From the cell containing the given text, extract its center point as (x, y) coordinate. 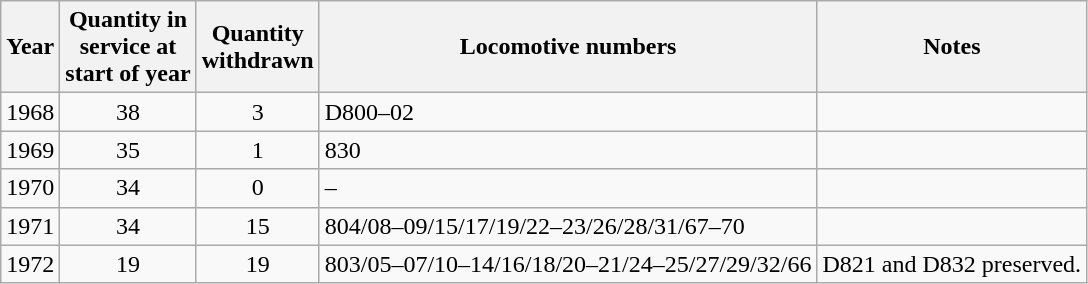
Locomotive numbers (568, 47)
1 (258, 150)
1969 (30, 150)
1970 (30, 188)
Quantity inservice atstart of year (128, 47)
D800–02 (568, 112)
Notes (952, 47)
804/08–09/15/17/19/22–23/26/28/31/67–70 (568, 226)
38 (128, 112)
– (568, 188)
803/05–07/10–14/16/18/20–21/24–25/27/29/32/66 (568, 264)
1972 (30, 264)
830 (568, 150)
3 (258, 112)
Quantitywithdrawn (258, 47)
1971 (30, 226)
D821 and D832 preserved. (952, 264)
15 (258, 226)
0 (258, 188)
35 (128, 150)
Year (30, 47)
1968 (30, 112)
